Output the [x, y] coordinate of the center of the cell containing the given text.  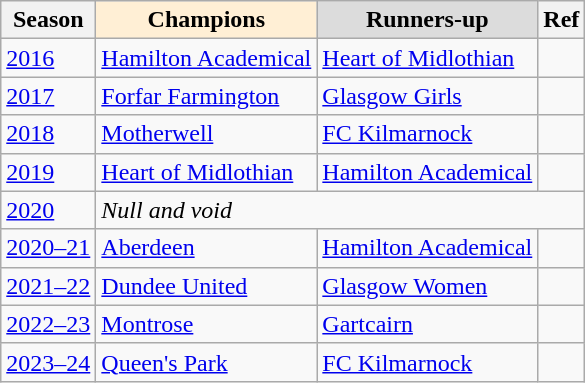
Forfar Farmington [206, 96]
Montrose [206, 324]
Aberdeen [206, 248]
Queen's Park [206, 362]
Glasgow Girls [428, 96]
2019 [48, 172]
Runners-up [428, 20]
Season [48, 20]
Ref [562, 20]
2020–21 [48, 248]
Champions [206, 20]
2017 [48, 96]
2022–23 [48, 324]
Glasgow Women [428, 286]
2021–22 [48, 286]
Dundee United [206, 286]
Motherwell [206, 134]
2020 [48, 210]
Null and void [340, 210]
2023–24 [48, 362]
2016 [48, 58]
Gartcairn [428, 324]
2018 [48, 134]
